Identify which cell holds the provided text, then report its [X, Y] central coordinate. 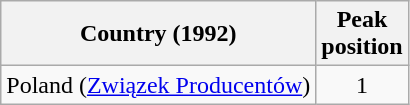
Poland (Związek Producentów) [158, 85]
Country (1992) [158, 34]
Peakposition [362, 34]
1 [362, 85]
